Determine the (X, Y) coordinate at the center of the cell enclosing the given text.  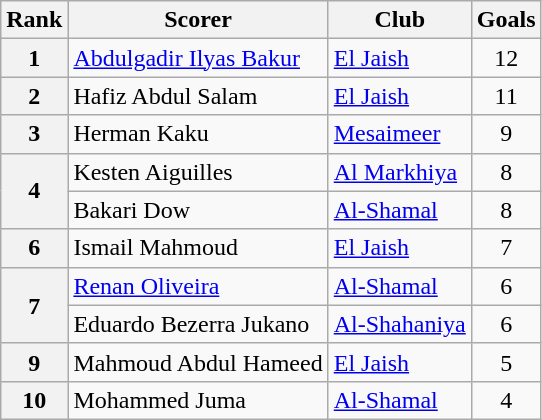
Hafiz Abdul Salam (198, 96)
1 (34, 58)
Al Markhiya (400, 172)
3 (34, 134)
Mahmoud Abdul Hameed (198, 362)
Kesten Aiguilles (198, 172)
Ismail Mahmoud (198, 248)
Herman Kaku (198, 134)
Abdulgadir Ilyas Bakur (198, 58)
Mesaimeer (400, 134)
Bakari Dow (198, 210)
Goals (506, 20)
Scorer (198, 20)
Mohammed Juma (198, 400)
Rank (34, 20)
Al-Shahaniya (400, 324)
10 (34, 400)
5 (506, 362)
2 (34, 96)
Renan Oliveira (198, 286)
Club (400, 20)
12 (506, 58)
Eduardo Bezerra Jukano (198, 324)
11 (506, 96)
